Determine the [X, Y] coordinate at the center of the cell enclosing the given text.  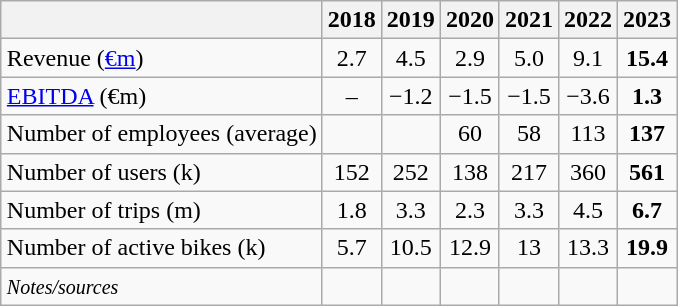
5.7 [352, 248]
Number of users (k) [162, 172]
EBITDA (€m) [162, 96]
19.9 [648, 248]
152 [352, 172]
13 [528, 248]
2022 [588, 20]
6.7 [648, 210]
2.3 [470, 210]
1.3 [648, 96]
2.9 [470, 58]
9.1 [588, 58]
−3.6 [588, 96]
252 [410, 172]
−1.2 [410, 96]
2.7 [352, 58]
Number of trips (m) [162, 210]
Revenue (€m) [162, 58]
5.0 [528, 58]
58 [528, 134]
138 [470, 172]
15.4 [648, 58]
60 [470, 134]
10.5 [410, 248]
13.3 [588, 248]
2019 [410, 20]
1.8 [352, 210]
2018 [352, 20]
2021 [528, 20]
2020 [470, 20]
– [352, 96]
2023 [648, 20]
561 [648, 172]
137 [648, 134]
12.9 [470, 248]
113 [588, 134]
360 [588, 172]
217 [528, 172]
Notes/sources [162, 286]
Number of active bikes (k) [162, 248]
Number of employees (average) [162, 134]
